Pinpoint the cell where the given text exists, returning its (X, Y) midpoint coordinate. 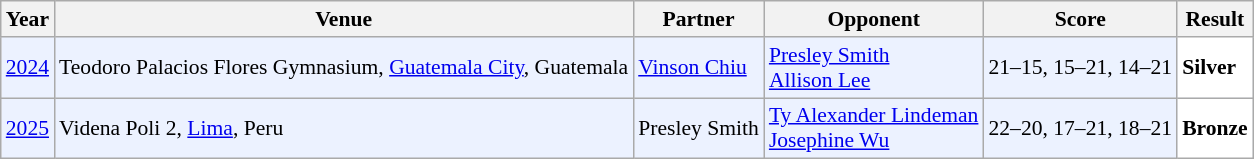
Venue (344, 19)
Vinson Chiu (698, 68)
Year (28, 19)
Silver (1215, 68)
21–15, 15–21, 14–21 (1080, 68)
Ty Alexander Lindeman Josephine Wu (874, 128)
Presley Smith (698, 128)
Presley Smith Allison Lee (874, 68)
Bronze (1215, 128)
Teodoro Palacios Flores Gymnasium, Guatemala City, Guatemala (344, 68)
Result (1215, 19)
Score (1080, 19)
Partner (698, 19)
22–20, 17–21, 18–21 (1080, 128)
Videna Poli 2, Lima, Peru (344, 128)
2025 (28, 128)
2024 (28, 68)
Opponent (874, 19)
